Search for the cell housing the specified text and yield its [x, y] center coordinate. 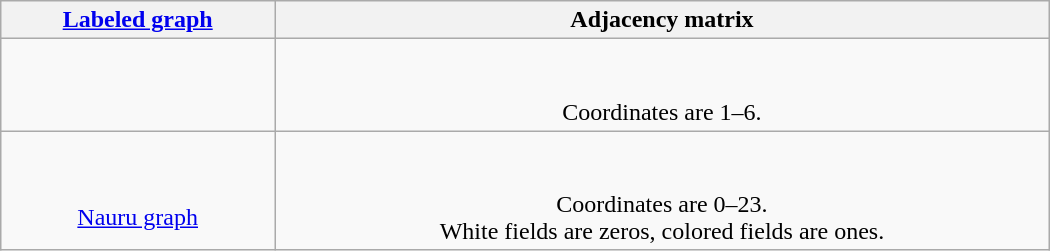
Coordinates are 1–6. [662, 85]
Labeled graph [138, 20]
Adjacency matrix [662, 20]
Coordinates are 0–23. White fields are zeros, colored fields are ones. [662, 190]
Nauru graph [138, 190]
